Capture the cell that displays the provided text and extract its [x, y] central coordinate. 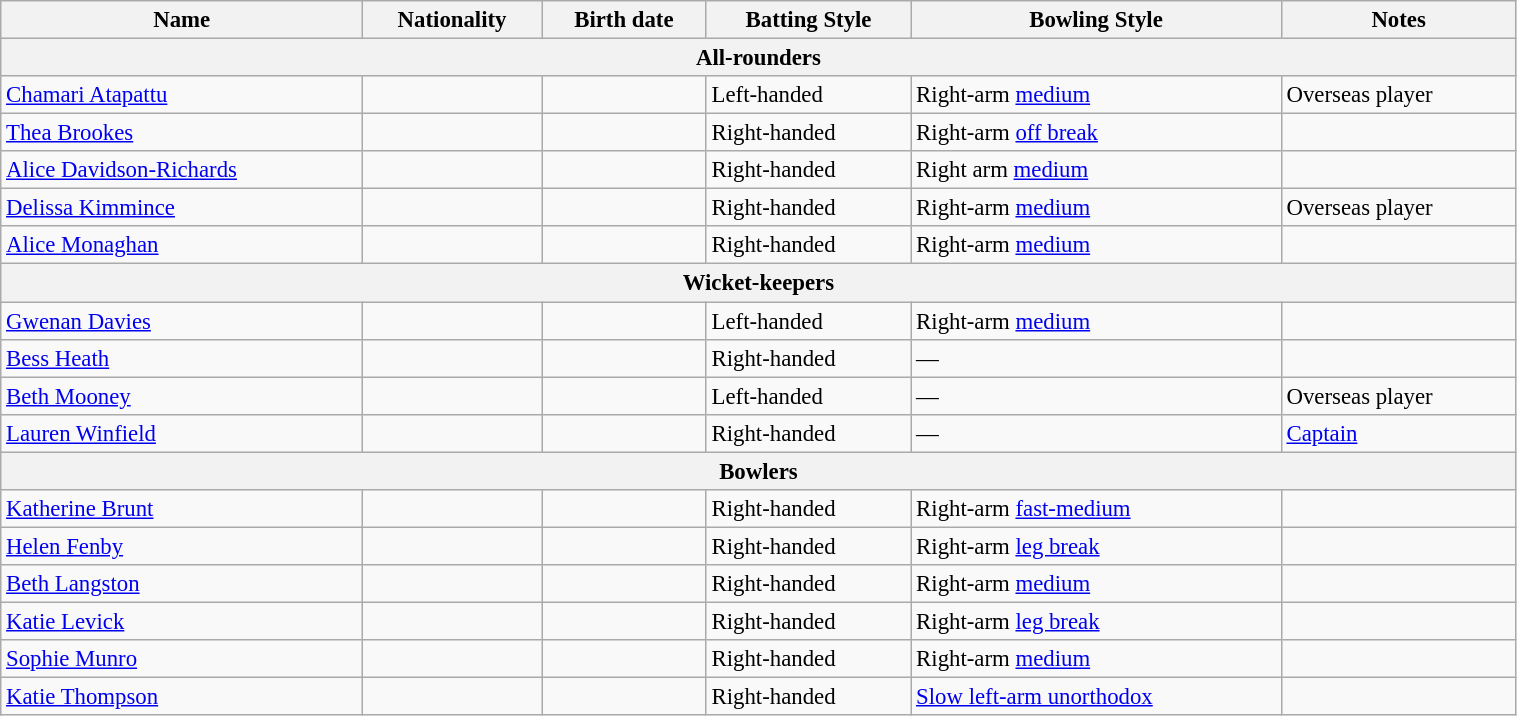
Alice Davidson-Richards [182, 170]
Batting Style [808, 20]
Katie Thompson [182, 697]
Right arm medium [1096, 170]
Right-arm fast-medium [1096, 509]
Beth Langston [182, 584]
Lauren Winfield [182, 433]
All-rounders [758, 58]
Helen Fenby [182, 546]
Thea Brookes [182, 133]
Captain [1398, 433]
Bess Heath [182, 358]
Chamari Atapattu [182, 95]
Wicket-keepers [758, 283]
Notes [1398, 20]
Katherine Brunt [182, 509]
Gwenan Davies [182, 321]
Bowlers [758, 471]
Name [182, 20]
Slow left-arm unorthodox [1096, 697]
Delissa Kimmince [182, 208]
Alice Monaghan [182, 245]
Katie Levick [182, 621]
Beth Mooney [182, 396]
Bowling Style [1096, 20]
Right-arm off break [1096, 133]
Nationality [452, 20]
Birth date [624, 20]
Sophie Munro [182, 659]
